Extract the [X, Y] coordinate from the center of the cell holding the provided text.  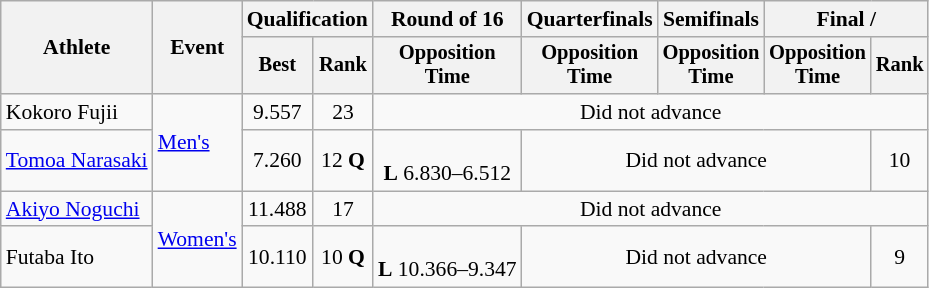
Qualification [308, 19]
9 [900, 258]
Women's [198, 240]
Round of 16 [448, 19]
Futaba Ito [77, 258]
11.488 [278, 209]
17 [343, 209]
Quarterfinals [590, 19]
L 10.366–9.347 [448, 258]
Athlete [77, 48]
10 Q [343, 258]
9.557 [278, 112]
Akiyo Noguchi [77, 209]
Event [198, 48]
Kokoro Fujii [77, 112]
Men's [198, 142]
23 [343, 112]
Final / [846, 19]
12 Q [343, 160]
10.110 [278, 258]
L 6.830–6.512 [448, 160]
Semifinals [712, 19]
10 [900, 160]
Best [278, 66]
Tomoa Narasaki [77, 160]
7.260 [278, 160]
